Provide the [x, y] coordinate of the cell's center where the given text is located.  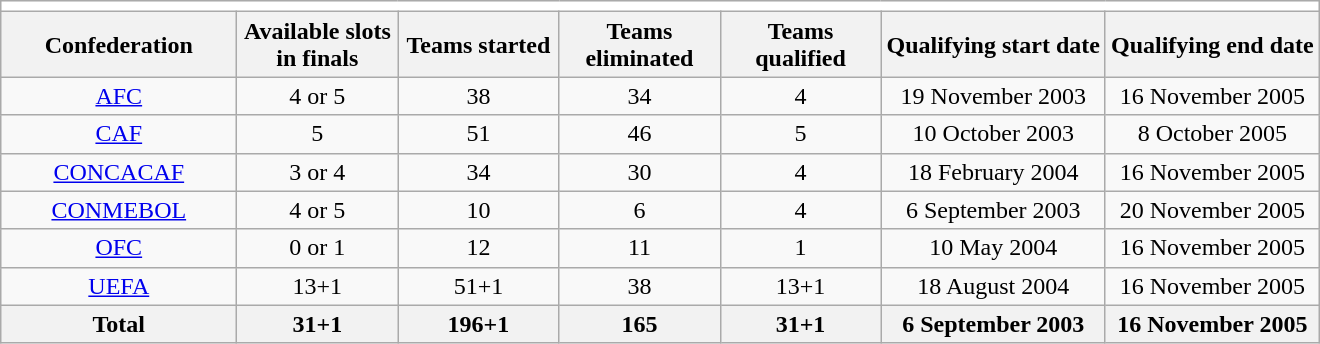
AFC [119, 96]
196+1 [478, 324]
Teams eliminated [640, 44]
UEFA [119, 286]
51 [478, 134]
51+1 [478, 286]
Available slots in finals [318, 44]
Confederation [119, 44]
Teams started [478, 44]
Qualifying start date [993, 44]
165 [640, 324]
8 October 2005 [1212, 134]
10 [478, 210]
Qualifying end date [1212, 44]
OFC [119, 248]
1 [800, 248]
CONMEBOL [119, 210]
0 or 1 [318, 248]
6 [640, 210]
46 [640, 134]
Teams qualified [800, 44]
12 [478, 248]
30 [640, 172]
Total [119, 324]
10 October 2003 [993, 134]
11 [640, 248]
10 May 2004 [993, 248]
CONCACAF [119, 172]
18 August 2004 [993, 286]
3 or 4 [318, 172]
CAF [119, 134]
18 February 2004 [993, 172]
20 November 2005 [1212, 210]
19 November 2003 [993, 96]
